Detect which cell encompasses the target text, then output its [X, Y] center coordinate. 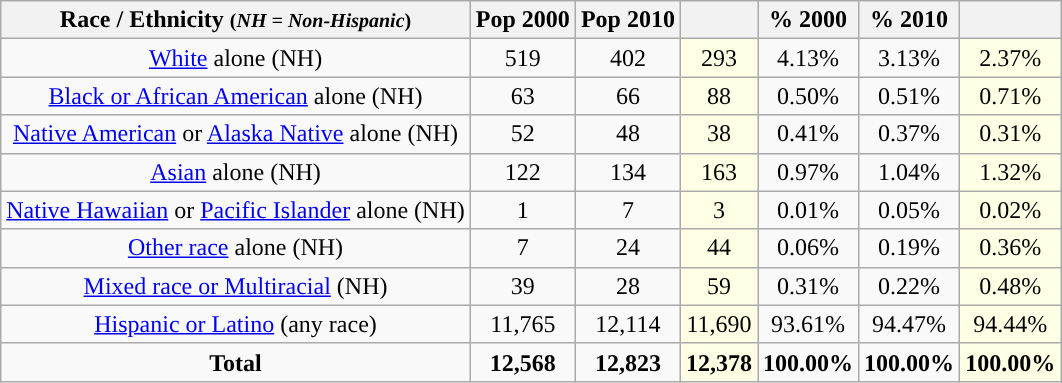
Other race alone (NH) [236, 248]
63 [522, 96]
0.01% [808, 210]
12,568 [522, 362]
0.71% [1010, 96]
Native American or Alaska Native alone (NH) [236, 134]
Mixed race or Multiracial (NH) [236, 286]
519 [522, 58]
0.37% [910, 134]
48 [628, 134]
39 [522, 286]
Black or African American alone (NH) [236, 96]
0.05% [910, 210]
88 [718, 96]
4.13% [808, 58]
1.32% [1010, 172]
59 [718, 286]
0.41% [808, 134]
1 [522, 210]
66 [628, 96]
Total [236, 362]
94.44% [1010, 324]
44 [718, 248]
0.36% [1010, 248]
52 [522, 134]
24 [628, 248]
3.13% [910, 58]
163 [718, 172]
11,690 [718, 324]
38 [718, 134]
94.47% [910, 324]
Native Hawaiian or Pacific Islander alone (NH) [236, 210]
Race / Ethnicity (NH = Non-Hispanic) [236, 20]
0.48% [1010, 286]
Hispanic or Latino (any race) [236, 324]
2.37% [1010, 58]
122 [522, 172]
0.51% [910, 96]
12,823 [628, 362]
3 [718, 210]
11,765 [522, 324]
0.06% [808, 248]
% 2010 [910, 20]
12,114 [628, 324]
0.22% [910, 286]
% 2000 [808, 20]
Pop 2000 [522, 20]
White alone (NH) [236, 58]
0.50% [808, 96]
134 [628, 172]
0.19% [910, 248]
0.97% [808, 172]
12,378 [718, 362]
0.02% [1010, 210]
1.04% [910, 172]
Asian alone (NH) [236, 172]
93.61% [808, 324]
402 [628, 58]
28 [628, 286]
293 [718, 58]
Pop 2010 [628, 20]
